Extract the [x, y] coordinate from the center of the cell holding the provided text.  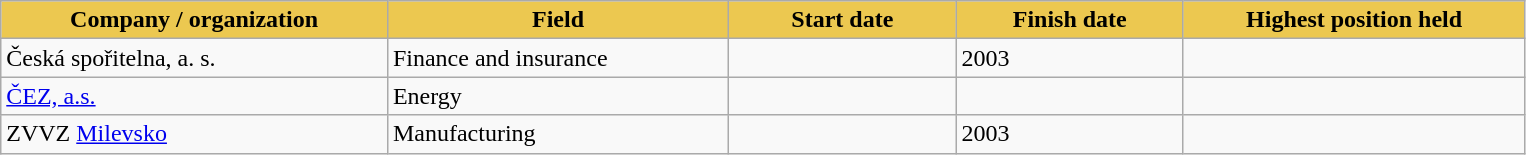
ČEZ, a.s. [194, 96]
Energy [558, 96]
Česká spořitelna, a. s. [194, 58]
Field [558, 20]
Finish date [1070, 20]
ZVVZ Milevsko [194, 134]
Manufacturing [558, 134]
Finance and insurance [558, 58]
Start date [842, 20]
Highest position held [1354, 20]
Company / organization [194, 20]
